Pinpoint the cell where the given text exists, returning its [x, y] midpoint coordinate. 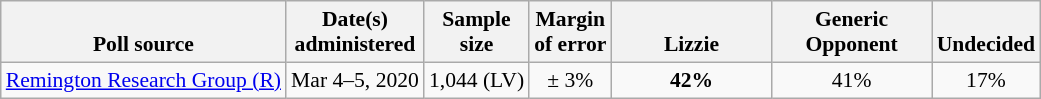
Date(s)administered [355, 32]
Poll source [144, 32]
Undecided [986, 32]
Samplesize [476, 32]
Generic Opponent [852, 32]
41% [852, 80]
17% [986, 80]
Mar 4–5, 2020 [355, 80]
Lizzie [691, 32]
± 3% [570, 80]
1,044 (LV) [476, 80]
42% [691, 80]
Remington Research Group (R) [144, 80]
Marginof error [570, 32]
